Scan for the cell matching the given text and deliver its [x, y] coordinate at center. 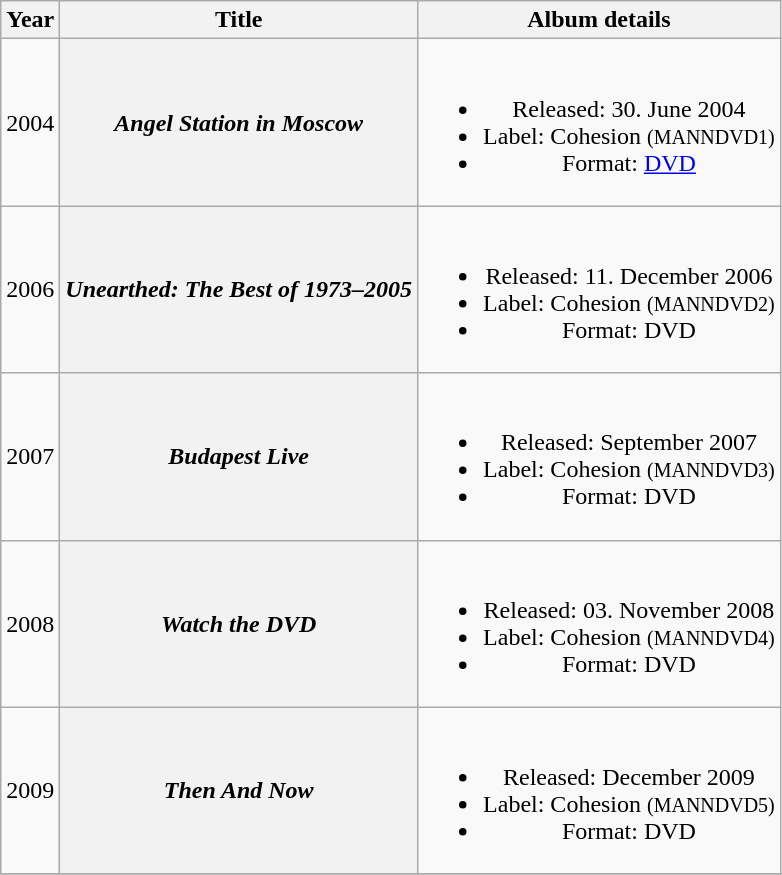
2007 [30, 456]
2004 [30, 122]
Released: 30. June 2004Label: Cohesion (MANNDVD1)Format: DVD [600, 122]
Released: September 2007Label: Cohesion (MANNDVD3)Format: DVD [600, 456]
2006 [30, 290]
Budapest Live [239, 456]
Watch the DVD [239, 624]
Album details [600, 20]
Title [239, 20]
2009 [30, 790]
Released: 11. December 2006Label: Cohesion (MANNDVD2)Format: DVD [600, 290]
Released: December 2009Label: Cohesion (MANNDVD5)Format: DVD [600, 790]
Unearthed: The Best of 1973–2005 [239, 290]
Angel Station in Moscow [239, 122]
2008 [30, 624]
Then And Now [239, 790]
Year [30, 20]
Released: 03. November 2008Label: Cohesion (MANNDVD4)Format: DVD [600, 624]
